From the cell containing the given text, extract its center point as (x, y) coordinate. 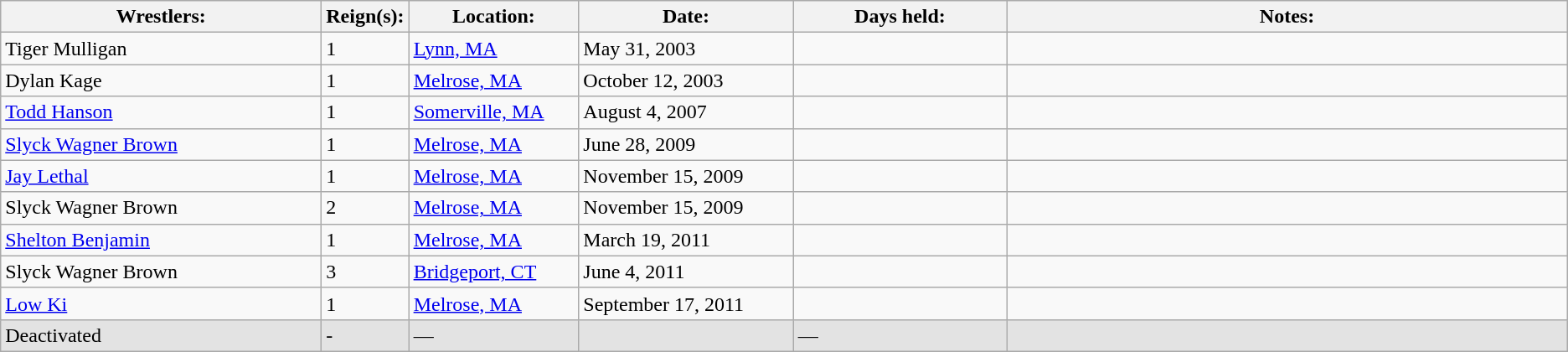
Jay Lethal (161, 176)
2 (365, 208)
3 (365, 272)
Somerville, MA (494, 112)
March 19, 2011 (686, 240)
August 4, 2007 (686, 112)
Date: (686, 17)
Low Ki (161, 303)
Wrestlers: (161, 17)
Bridgeport, CT (494, 272)
September 17, 2011 (686, 303)
Shelton Benjamin (161, 240)
Dylan Kage (161, 80)
Notes: (1287, 17)
Location: (494, 17)
Deactivated (161, 335)
October 12, 2003 (686, 80)
Lynn, MA (494, 49)
Todd Hanson (161, 112)
Days held: (900, 17)
Reign(s): (365, 17)
- (365, 335)
Tiger Mulligan (161, 49)
May 31, 2003 (686, 49)
June 28, 2009 (686, 144)
June 4, 2011 (686, 272)
